Pinpoint the cell where the given text exists, returning its [x, y] midpoint coordinate. 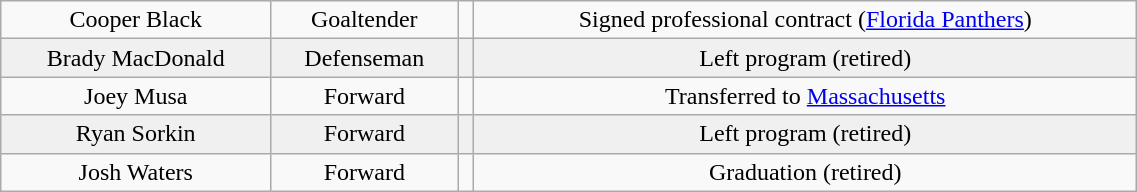
Ryan Sorkin [136, 134]
Brady MacDonald [136, 58]
Cooper Black [136, 20]
Graduation (retired) [806, 172]
Josh Waters [136, 172]
Defenseman [364, 58]
Transferred to Massachusetts [806, 96]
Joey Musa [136, 96]
Goaltender [364, 20]
Signed professional contract (Florida Panthers) [806, 20]
